For the text-containing cell, return its midpoint in [x, y] coordinate format. 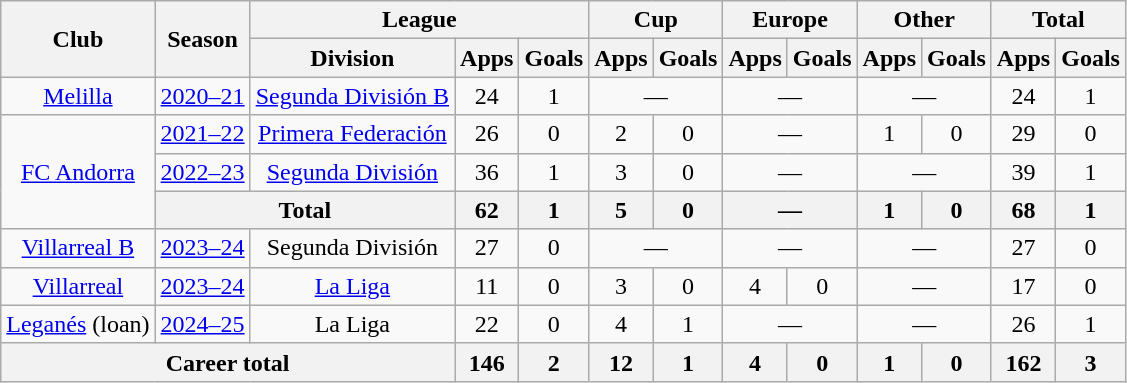
Villarreal [78, 286]
5 [621, 210]
2024–25 [202, 324]
17 [1023, 286]
Club [78, 39]
Europe [790, 20]
Division [352, 58]
22 [487, 324]
36 [487, 172]
146 [487, 362]
162 [1023, 362]
2022–23 [202, 172]
League [420, 20]
Segunda División B [352, 96]
2021–22 [202, 134]
2020–21 [202, 96]
Cup [656, 20]
Career total [228, 362]
Melilla [78, 96]
62 [487, 210]
29 [1023, 134]
Leganés (loan) [78, 324]
11 [487, 286]
39 [1023, 172]
Primera Federación [352, 134]
Villarreal B [78, 248]
68 [1023, 210]
Season [202, 39]
FC Andorra [78, 172]
12 [621, 362]
Other [924, 20]
